Search for the cell housing the specified text and yield its (X, Y) center coordinate. 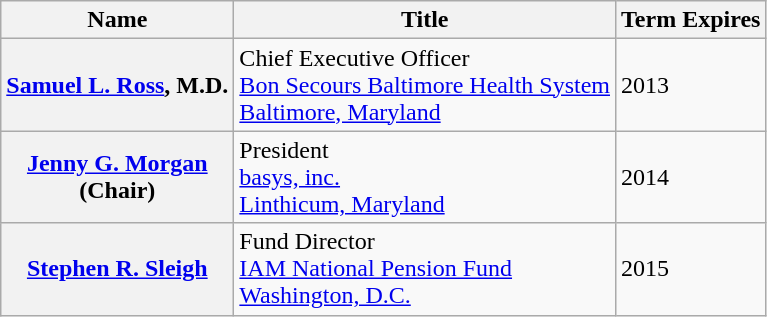
Fund DirectorIAM National Pension FundWashington, D.C. (425, 269)
2014 (691, 177)
Title (425, 20)
Presidentbasys, inc.Linthicum, Maryland (425, 177)
Samuel L. Ross, M.D. (118, 85)
Stephen R. Sleigh (118, 269)
Name (118, 20)
2013 (691, 85)
Jenny G. Morgan(Chair) (118, 177)
Chief Executive OfficerBon Secours Baltimore Health SystemBaltimore, Maryland (425, 85)
2015 (691, 269)
Term Expires (691, 20)
